Pinpoint the cell where the given text exists, returning its [x, y] midpoint coordinate. 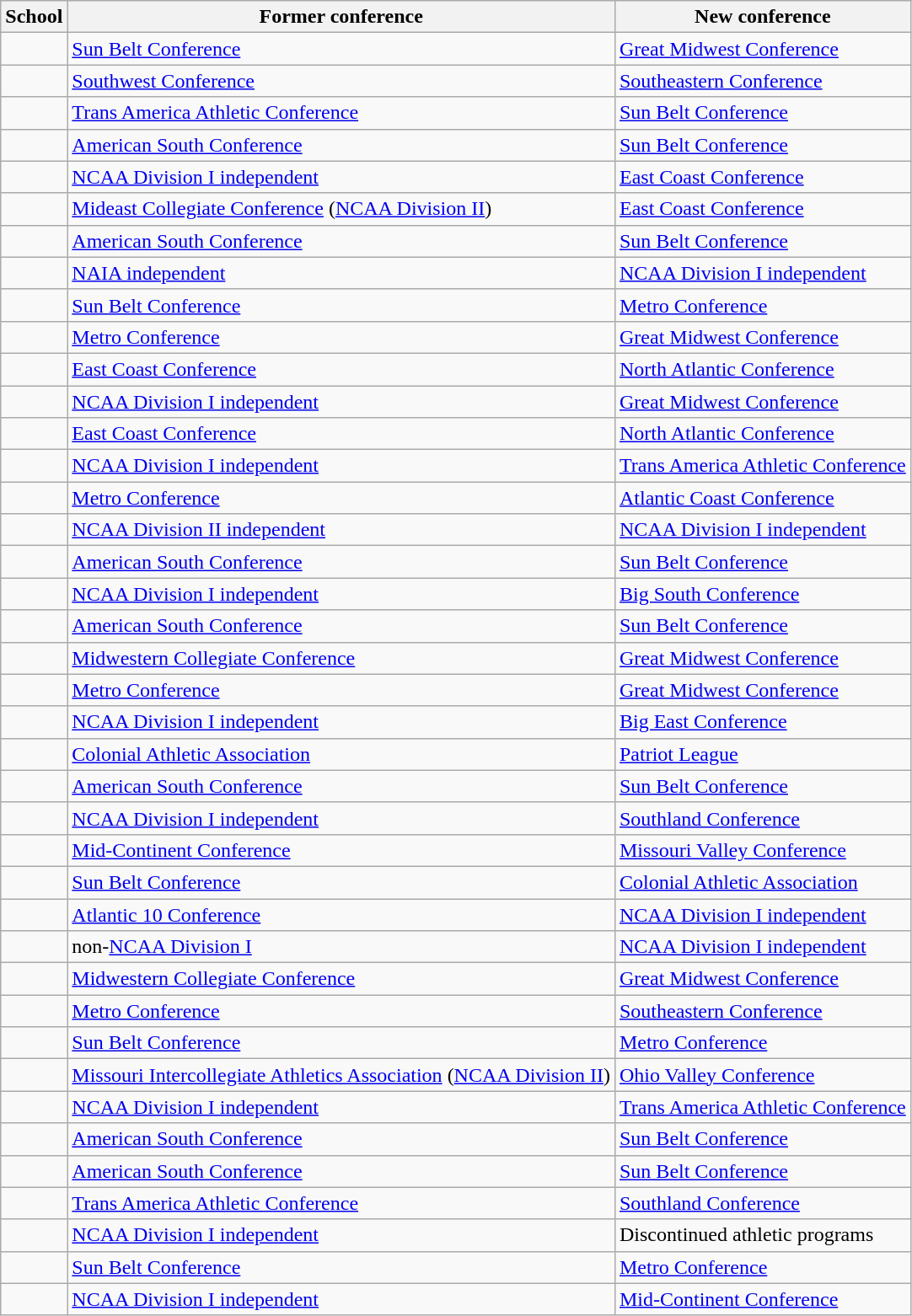
Atlantic 10 Conference [341, 914]
Missouri Valley Conference [762, 850]
non-NCAA Division I [341, 947]
NCAA Division II independent [341, 530]
Southwest Conference [341, 81]
Former conference [341, 17]
Big East Conference [762, 722]
New conference [762, 17]
Missouri Intercollegiate Athletics Association (NCAA Division II) [341, 1075]
NAIA independent [341, 273]
Patriot League [762, 754]
Discontinued athletic programs [762, 1235]
Mideast Collegiate Conference (NCAA Division II) [341, 209]
Big South Conference [762, 594]
Atlantic Coast Conference [762, 498]
School [34, 17]
Ohio Valley Conference [762, 1075]
